Find where the given text appears and provide that cell's center as (x, y) coordinate. 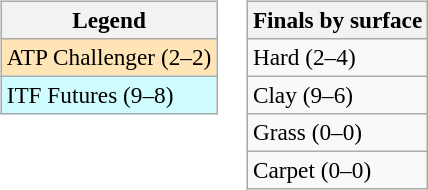
Hard (2–4) (337, 57)
Grass (0–0) (337, 133)
Finals by surface (337, 20)
Legend (108, 20)
ATP Challenger (2–2) (108, 57)
Clay (9–6) (337, 95)
ITF Futures (9–8) (108, 95)
Carpet (0–0) (337, 171)
